Locate the cell with the specified text and output its (x, y) center coordinate. 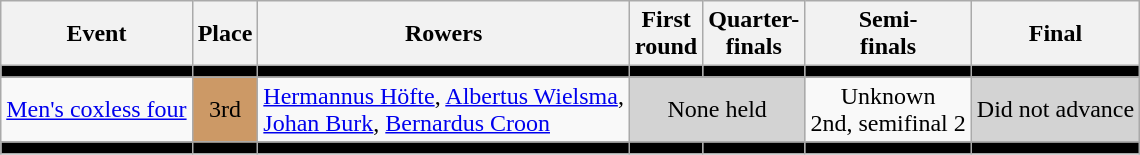
Semi-finals (888, 34)
3rd (225, 110)
Unknown 2nd, semifinal 2 (888, 110)
Did not advance (1055, 110)
None held (716, 110)
Hermannus Höfte, Albertus Wielsma, Johan Burk, Bernardus Croon (444, 110)
Final (1055, 34)
Place (225, 34)
Rowers (444, 34)
Quarter-finals (754, 34)
First round (666, 34)
Men's coxless four (96, 110)
Event (96, 34)
